Return (x, y) of the center of cell containing provided text 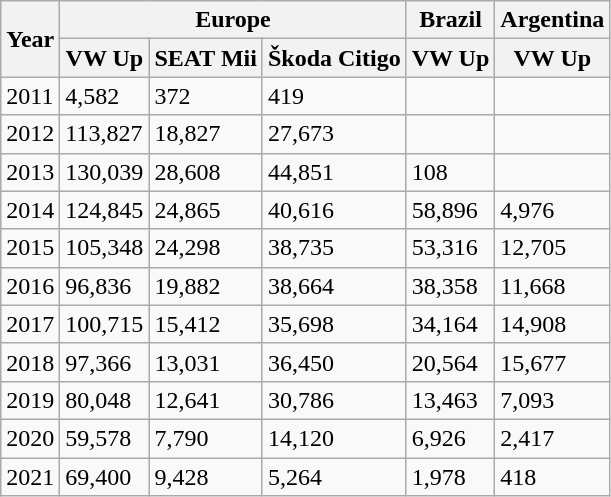
5,264 (334, 477)
2012 (30, 134)
Europe (233, 20)
100,715 (104, 324)
58,896 (450, 210)
2018 (30, 362)
113,827 (104, 134)
2015 (30, 248)
124,845 (104, 210)
15,677 (552, 362)
105,348 (104, 248)
11,668 (552, 286)
14,908 (552, 324)
34,164 (450, 324)
2020 (30, 438)
53,316 (450, 248)
6,926 (450, 438)
30,786 (334, 400)
4,976 (552, 210)
36,450 (334, 362)
59,578 (104, 438)
18,827 (206, 134)
38,735 (334, 248)
Year (30, 39)
2019 (30, 400)
28,608 (206, 172)
Brazil (450, 20)
24,865 (206, 210)
108 (450, 172)
4,582 (104, 96)
2016 (30, 286)
2011 (30, 96)
9,428 (206, 477)
Argentina (552, 20)
SEAT Mii (206, 58)
2021 (30, 477)
96,836 (104, 286)
38,664 (334, 286)
2,417 (552, 438)
372 (206, 96)
27,673 (334, 134)
12,705 (552, 248)
12,641 (206, 400)
7,093 (552, 400)
Škoda Citigo (334, 58)
15,412 (206, 324)
44,851 (334, 172)
40,616 (334, 210)
13,031 (206, 362)
418 (552, 477)
14,120 (334, 438)
13,463 (450, 400)
35,698 (334, 324)
20,564 (450, 362)
38,358 (450, 286)
97,366 (104, 362)
2013 (30, 172)
2014 (30, 210)
1,978 (450, 477)
7,790 (206, 438)
130,039 (104, 172)
80,048 (104, 400)
419 (334, 96)
2017 (30, 324)
19,882 (206, 286)
69,400 (104, 477)
24,298 (206, 248)
